Determine the [X, Y] coordinate at the center of the cell enclosing the given text.  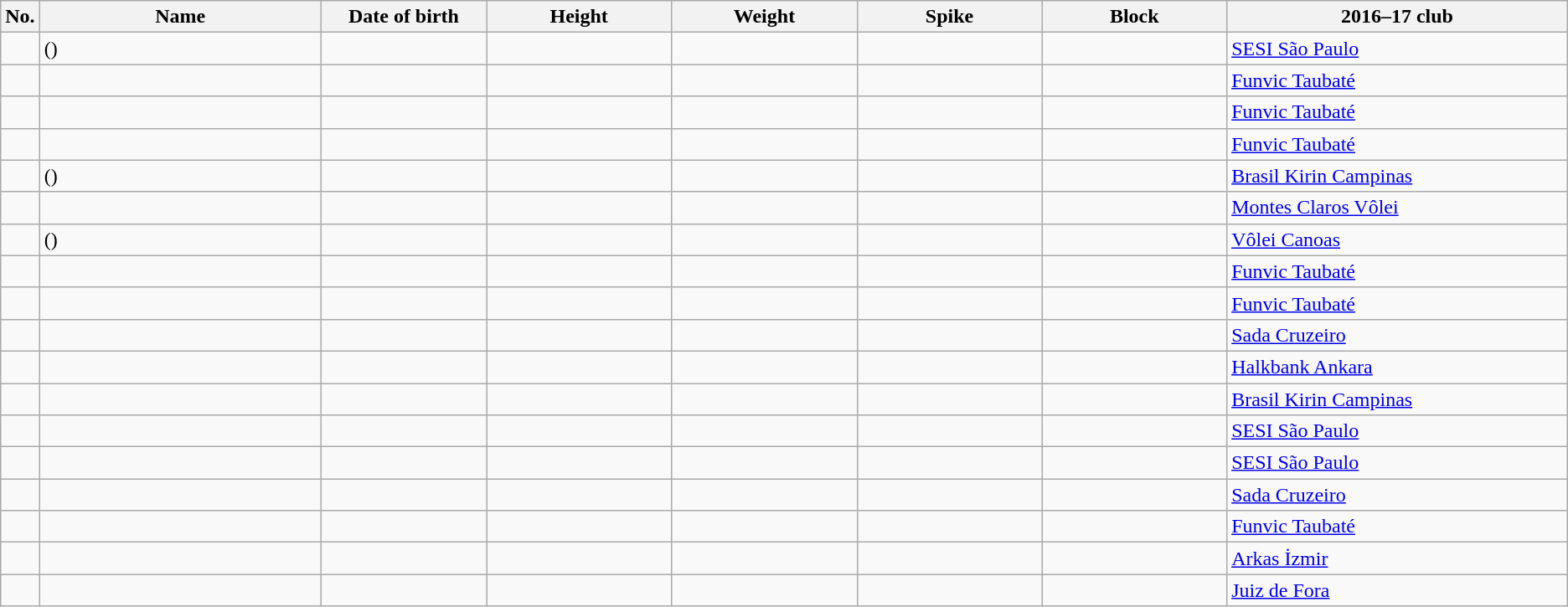
Juiz de Fora [1397, 590]
Halkbank Ankara [1397, 367]
Arkas İzmir [1397, 558]
No. [20, 17]
Vôlei Canoas [1397, 239]
Height [580, 17]
Weight [764, 17]
Montes Claros Vôlei [1397, 208]
Date of birth [404, 17]
Name [180, 17]
2016–17 club [1397, 17]
Block [1134, 17]
Spike [950, 17]
